Detect which cell encompasses the target text, then output its (X, Y) center coordinate. 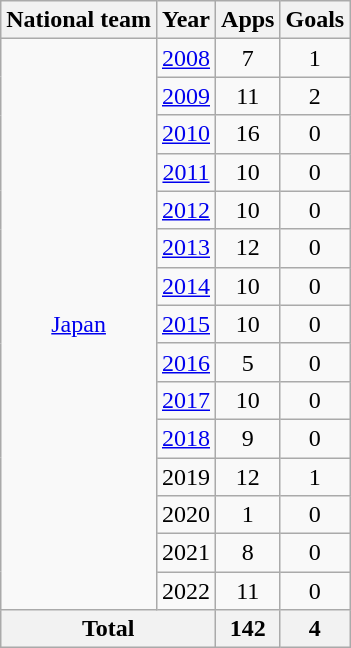
2022 (186, 591)
2020 (186, 515)
142 (248, 629)
2019 (186, 477)
2014 (186, 286)
2 (315, 96)
2010 (186, 134)
2009 (186, 96)
2011 (186, 172)
2017 (186, 400)
8 (248, 553)
2021 (186, 553)
Japan (79, 324)
2015 (186, 324)
7 (248, 58)
Apps (248, 20)
Year (186, 20)
National team (79, 20)
Goals (315, 20)
2008 (186, 58)
5 (248, 362)
2013 (186, 248)
9 (248, 438)
2016 (186, 362)
2012 (186, 210)
16 (248, 134)
Total (108, 629)
2018 (186, 438)
4 (315, 629)
